Find where the given text appears and provide that cell's center as (X, Y) coordinate. 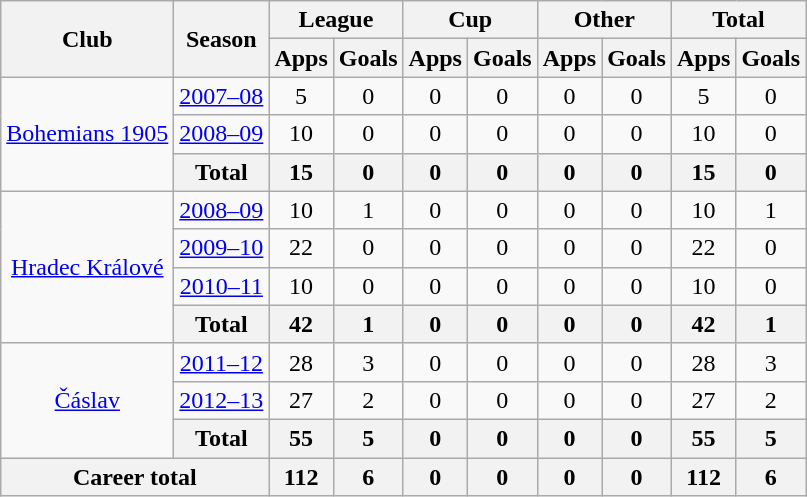
Bohemians 1905 (88, 134)
Cup (470, 20)
Hradec Králové (88, 267)
2007–08 (222, 96)
Čáslav (88, 400)
2009–10 (222, 248)
2011–12 (222, 362)
Club (88, 39)
Career total (135, 477)
League (336, 20)
2010–11 (222, 286)
2012–13 (222, 400)
Season (222, 39)
Other (604, 20)
